Extract the (X, Y) coordinate from the center of the cell holding the provided text.  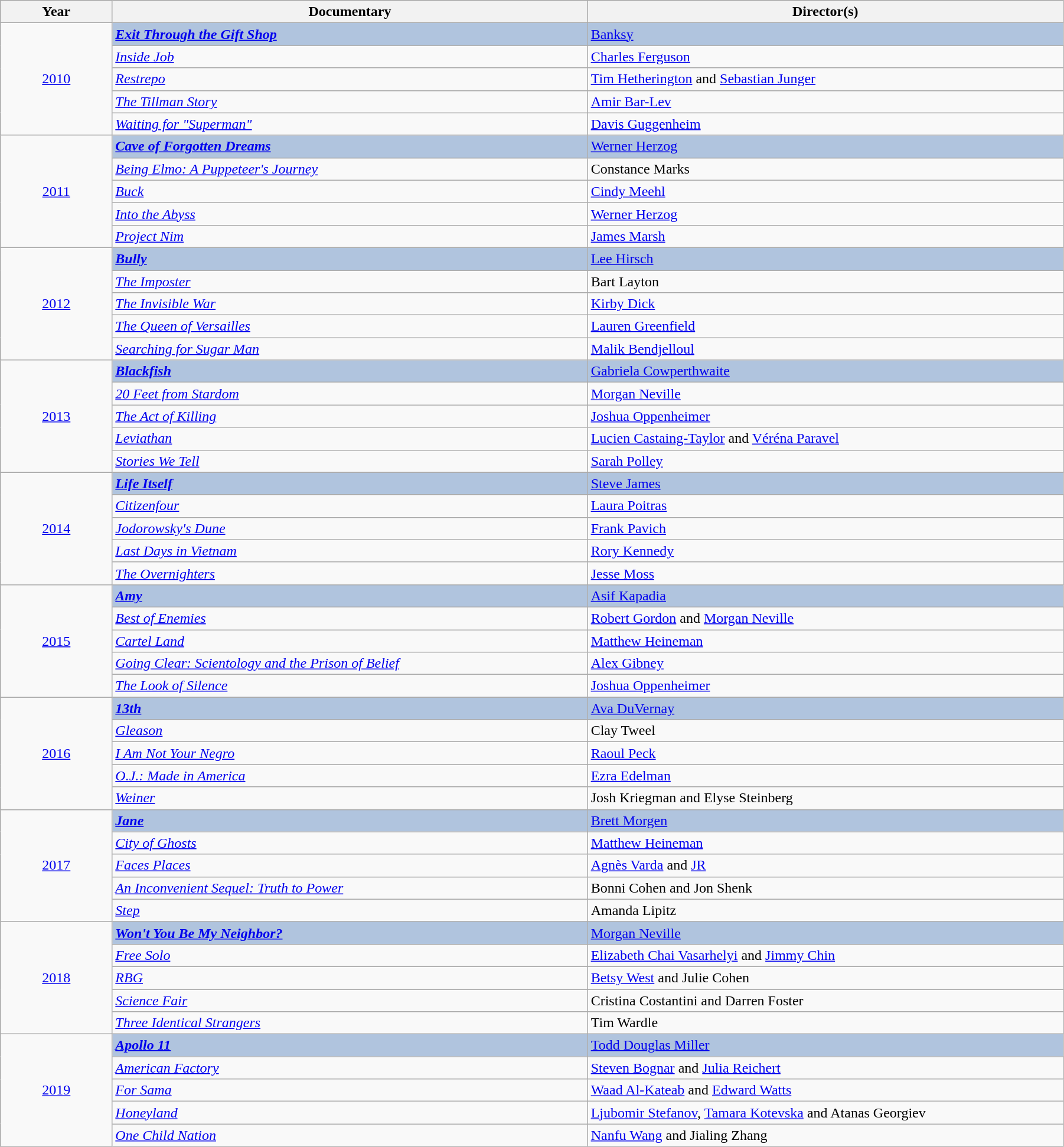
Rory Kennedy (825, 551)
The Act of Killing (350, 416)
The Invisible War (350, 304)
Lauren Greenfield (825, 326)
The Overnighters (350, 573)
Cristina Costantini and Darren Foster (825, 1001)
Won't You Be My Neighbor? (350, 933)
RBG (350, 978)
2014 (57, 528)
The Imposter (350, 282)
Amanda Lipitz (825, 910)
Honeyland (350, 1113)
2010 (57, 79)
Amir Bar-Lev (825, 102)
Sarah Polley (825, 461)
Steve James (825, 483)
The Queen of Versailles (350, 326)
Amy (350, 596)
Steven Bognar and Julia Reichert (825, 1068)
Citizenfour (350, 506)
I Am Not Your Negro (350, 753)
Bart Layton (825, 282)
For Sama (350, 1090)
Restrepo (350, 79)
2019 (57, 1090)
The Tillman Story (350, 102)
Frank Pavich (825, 528)
Lee Hirsch (825, 259)
Director(s) (825, 12)
Ava DuVernay (825, 708)
Betsy West and Julie Cohen (825, 978)
Tim Wardle (825, 1023)
Faces Places (350, 865)
Agnès Varda and JR (825, 865)
Jane (350, 821)
American Factory (350, 1068)
2015 (57, 641)
James Marsh (825, 236)
Life Itself (350, 483)
Robert Gordon and Morgan Neville (825, 618)
Elizabeth Chai Vasarhelyi and Jimmy Chin (825, 955)
Buck (350, 191)
Waad Al-Kateab and Edward Watts (825, 1090)
Three Identical Strangers (350, 1023)
Last Days in Vietnam (350, 551)
Laura Poitras (825, 506)
Nanfu Wang and Jialing Zhang (825, 1135)
Cindy Meehl (825, 191)
Step (350, 910)
2012 (57, 303)
2013 (57, 416)
Bully (350, 259)
Best of Enemies (350, 618)
Into the Abyss (350, 214)
Malik Bendjelloul (825, 349)
Going Clear: Scientology and the Prison of Belief (350, 664)
Being Elmo: A Puppeteer's Journey (350, 169)
The Look of Silence (350, 686)
Science Fair (350, 1001)
2011 (57, 191)
Apollo 11 (350, 1045)
Documentary (350, 12)
Josh Kriegman and Elyse Steinberg (825, 798)
Year (57, 12)
An Inconvenient Sequel: Truth to Power (350, 888)
City of Ghosts (350, 843)
Cartel Land (350, 641)
2016 (57, 753)
Raoul Peck (825, 753)
2018 (57, 978)
Leviathan (350, 439)
Asif Kapadia (825, 596)
Inside Job (350, 57)
Gabriela Cowperthwaite (825, 371)
Jesse Moss (825, 573)
Stories We Tell (350, 461)
One Child Nation (350, 1135)
Jodorowsky's Dune (350, 528)
Todd Douglas Miller (825, 1045)
Ezra Edelman (825, 776)
20 Feet from Stardom (350, 394)
Waiting for "Superman" (350, 124)
Gleason (350, 731)
2017 (57, 865)
Free Solo (350, 955)
Lucien Castaing-Taylor and Véréna Paravel (825, 439)
O.J.: Made in America (350, 776)
Ljubomir Stefanov, Tamara Kotevska and Atanas Georgiev (825, 1113)
Charles Ferguson (825, 57)
Davis Guggenheim (825, 124)
Alex Gibney (825, 664)
Bonni Cohen and Jon Shenk (825, 888)
Banksy (825, 34)
Kirby Dick (825, 304)
Project Nim (350, 236)
Tim Hetherington and Sebastian Junger (825, 79)
Exit Through the Gift Shop (350, 34)
Brett Morgen (825, 821)
Weiner (350, 798)
13th (350, 708)
Cave of Forgotten Dreams (350, 146)
Constance Marks (825, 169)
Blackfish (350, 371)
Clay Tweel (825, 731)
Searching for Sugar Man (350, 349)
